Return (X, Y) of the center of cell containing provided text 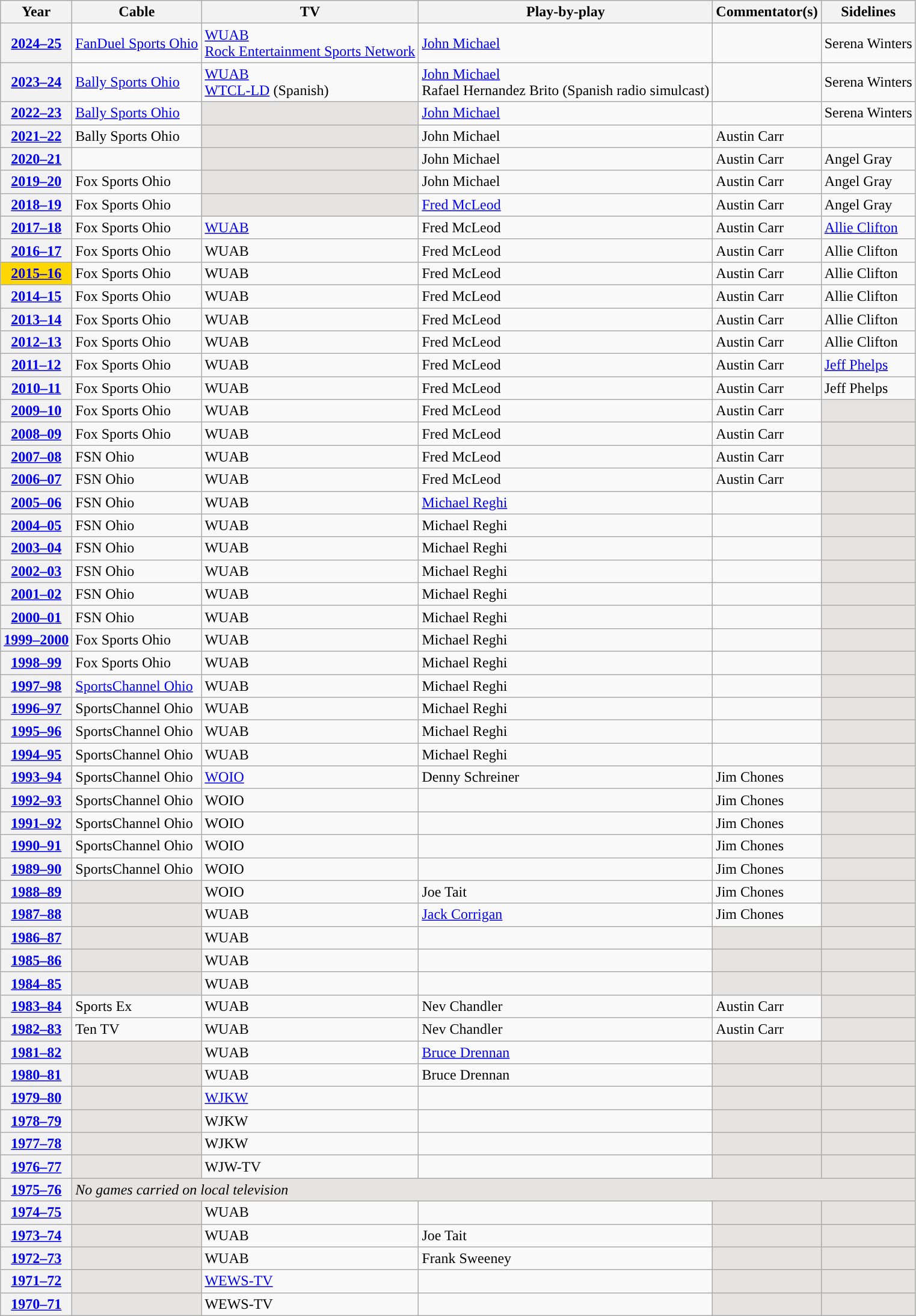
John MichaelRafael Hernandez Brito (Spanish radio simulcast) (565, 82)
2000–01 (36, 617)
2018–19 (36, 205)
1992–93 (36, 800)
WUABWTCL-LD (Spanish) (310, 82)
Jack Corrigan (565, 915)
No games carried on local television (494, 1190)
1973–74 (36, 1235)
2010–11 (36, 388)
2013–14 (36, 320)
2006–07 (36, 480)
1979–80 (36, 1098)
1982–83 (36, 1029)
1975–76 (36, 1190)
1986–87 (36, 938)
1995–96 (36, 732)
2015–16 (36, 273)
1977–78 (36, 1144)
2007–08 (36, 457)
1990–91 (36, 846)
1983–84 (36, 1006)
2002–03 (36, 571)
2020–21 (36, 159)
1988–89 (36, 892)
Sports Ex (137, 1006)
Play-by-play (565, 12)
WUABRock Entertainment Sports Network (310, 43)
1987–88 (36, 915)
2003–04 (36, 548)
Commentator(s) (767, 12)
WJW-TV (310, 1167)
Cable (137, 12)
1976–77 (36, 1167)
1996–97 (36, 709)
Ten TV (137, 1029)
Frank Sweeney (565, 1258)
2019–20 (36, 182)
2016–17 (36, 250)
1972–73 (36, 1258)
1997–98 (36, 685)
Denny Schreiner (565, 777)
1980–81 (36, 1075)
2005–06 (36, 502)
1981–82 (36, 1052)
1994–95 (36, 755)
2021–22 (36, 136)
Sidelines (868, 12)
2017–18 (36, 227)
2004–05 (36, 525)
1998–99 (36, 663)
2022–23 (36, 113)
1999–2000 (36, 640)
1993–94 (36, 777)
2008–09 (36, 434)
FanDuel Sports Ohio (137, 43)
2024–25 (36, 43)
1989–90 (36, 869)
Year (36, 12)
1974–75 (36, 1213)
2011–12 (36, 365)
1970–71 (36, 1304)
2012–13 (36, 342)
1985–86 (36, 960)
2009–10 (36, 411)
2023–24 (36, 82)
1984–85 (36, 983)
1991–92 (36, 823)
2001–02 (36, 594)
TV (310, 12)
2014–15 (36, 296)
1978–79 (36, 1121)
1971–72 (36, 1281)
